Return [X, Y] of the center of cell containing provided text 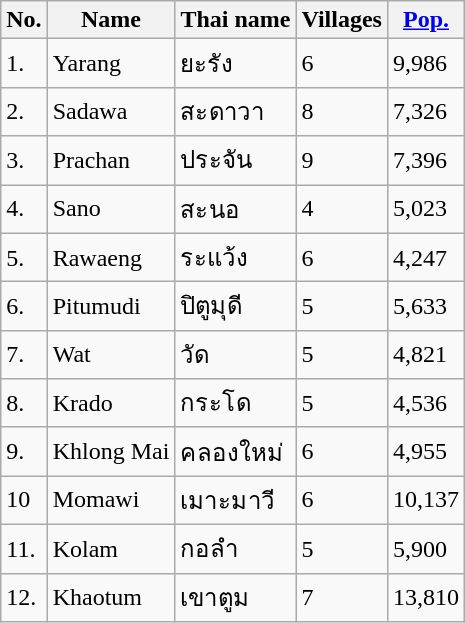
5,633 [426, 306]
เมาะมาวี [236, 500]
Momawi [111, 500]
2. [24, 112]
Pitumudi [111, 306]
สะดาวา [236, 112]
ยะรัง [236, 64]
Rawaeng [111, 258]
Khaotum [111, 598]
Pop. [426, 20]
สะนอ [236, 208]
8. [24, 404]
Krado [111, 404]
5. [24, 258]
13,810 [426, 598]
1. [24, 64]
9. [24, 452]
กระโด [236, 404]
5,900 [426, 548]
4,247 [426, 258]
Thai name [236, 20]
Wat [111, 354]
4,955 [426, 452]
6. [24, 306]
คลองใหม่ [236, 452]
5,023 [426, 208]
Yarang [111, 64]
10,137 [426, 500]
Kolam [111, 548]
12. [24, 598]
3. [24, 160]
Prachan [111, 160]
Sano [111, 208]
7 [342, 598]
9,986 [426, 64]
No. [24, 20]
4. [24, 208]
10 [24, 500]
4,536 [426, 404]
ปิตูมุดี [236, 306]
7. [24, 354]
ประจัน [236, 160]
4,821 [426, 354]
7,396 [426, 160]
Khlong Mai [111, 452]
4 [342, 208]
กอลำ [236, 548]
7,326 [426, 112]
11. [24, 548]
9 [342, 160]
เขาตูม [236, 598]
ระแว้ง [236, 258]
8 [342, 112]
Name [111, 20]
วัด [236, 354]
Sadawa [111, 112]
Villages [342, 20]
